Output the [x, y] coordinate of the center of the cell containing the given text.  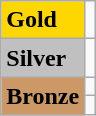
Silver [43, 58]
Bronze [43, 96]
Gold [43, 20]
